Search for the cell housing the specified text and yield its (X, Y) center coordinate. 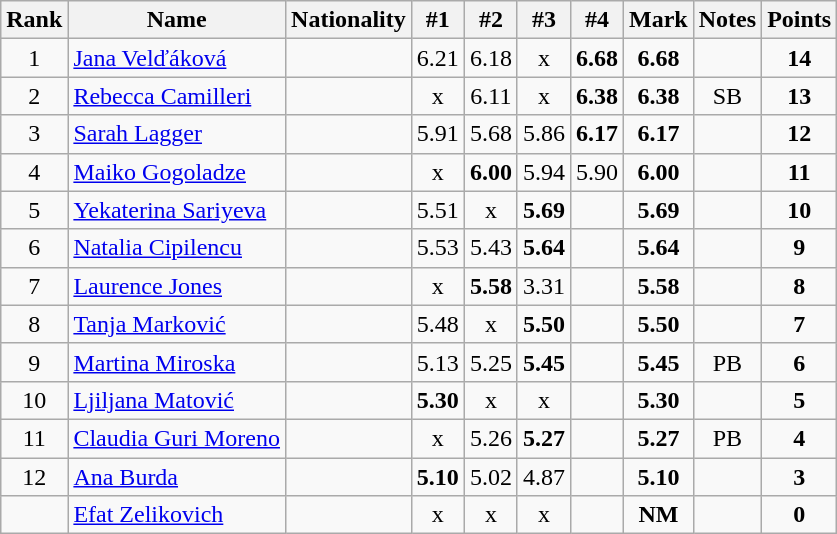
NM (659, 515)
Name (177, 20)
Ljiljana Matović (177, 400)
4.87 (544, 477)
Sarah Lagger (177, 134)
Natalia Cipilencu (177, 248)
Points (800, 20)
Efat Zelikovich (177, 515)
#1 (438, 20)
Tanja Marković (177, 324)
Nationality (349, 20)
5.13 (438, 362)
5.68 (490, 134)
5.48 (438, 324)
6.11 (490, 96)
Maiko Gogoladze (177, 172)
5.51 (438, 210)
5.26 (490, 438)
13 (800, 96)
2 (34, 96)
#3 (544, 20)
Ana Burda (177, 477)
Laurence Jones (177, 286)
5.02 (490, 477)
5.91 (438, 134)
Notes (727, 20)
Jana Velďáková (177, 58)
5.94 (544, 172)
5.86 (544, 134)
Rank (34, 20)
3.31 (544, 286)
5.53 (438, 248)
SB (727, 96)
1 (34, 58)
Mark (659, 20)
6.21 (438, 58)
Yekaterina Sariyeva (177, 210)
Claudia Guri Moreno (177, 438)
Martina Miroska (177, 362)
6.18 (490, 58)
#2 (490, 20)
5.43 (490, 248)
5.25 (490, 362)
#4 (596, 20)
Rebecca Camilleri (177, 96)
14 (800, 58)
0 (800, 515)
5.90 (596, 172)
